Scan for the cell matching the given text and deliver its [x, y] coordinate at center. 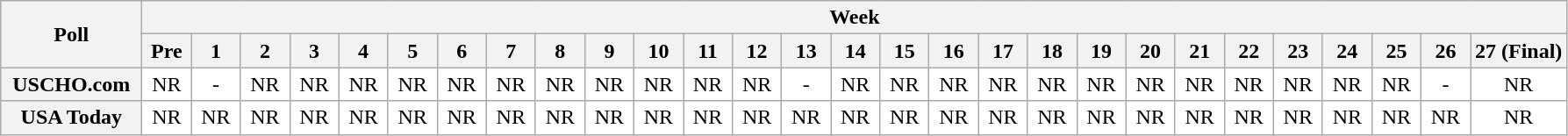
12 [757, 51]
15 [905, 51]
8 [560, 51]
3 [314, 51]
10 [658, 51]
16 [954, 51]
22 [1249, 51]
11 [707, 51]
27 (Final) [1519, 51]
1 [216, 51]
7 [511, 51]
17 [1003, 51]
USA Today [72, 118]
21 [1199, 51]
24 [1347, 51]
19 [1101, 51]
9 [609, 51]
25 [1396, 51]
26 [1445, 51]
13 [806, 51]
14 [856, 51]
6 [462, 51]
USCHO.com [72, 84]
5 [412, 51]
18 [1052, 51]
Pre [167, 51]
2 [265, 51]
4 [363, 51]
23 [1298, 51]
Week [855, 18]
Poll [72, 34]
20 [1150, 51]
